Detect which cell encompasses the target text, then output its (x, y) center coordinate. 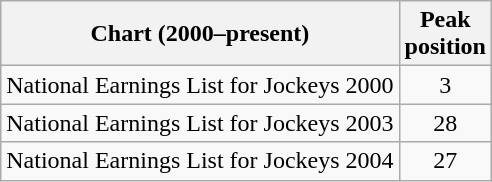
National Earnings List for Jockeys 2004 (200, 161)
Chart (2000–present) (200, 34)
National Earnings List for Jockeys 2003 (200, 123)
Peakposition (445, 34)
27 (445, 161)
National Earnings List for Jockeys 2000 (200, 85)
28 (445, 123)
3 (445, 85)
